Capture the cell that displays the provided text and extract its [X, Y] central coordinate. 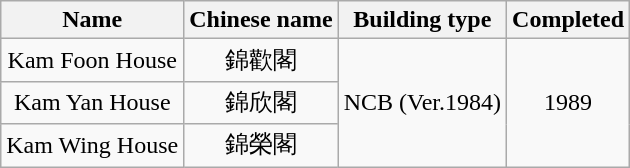
Kam Wing House [92, 146]
Kam Foon House [92, 60]
Chinese name [261, 20]
Building type [422, 20]
錦榮閣 [261, 146]
錦欣閣 [261, 102]
Name [92, 20]
1989 [568, 103]
NCB (Ver.1984) [422, 103]
Kam Yan House [92, 102]
Completed [568, 20]
錦歡閣 [261, 60]
